Find where the given text appears and provide that cell's center as (x, y) coordinate. 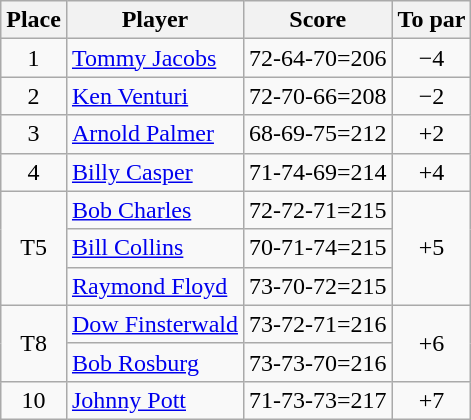
Dow Finsterwald (154, 324)
72-70-66=208 (318, 96)
T8 (34, 343)
Bob Rosburg (154, 362)
70-71-74=215 (318, 248)
T5 (34, 248)
1 (34, 58)
Johnny Pott (154, 400)
71-73-73=217 (318, 400)
−4 (432, 58)
To par (432, 20)
Player (154, 20)
2 (34, 96)
68-69-75=212 (318, 134)
Bob Charles (154, 210)
+2 (432, 134)
Raymond Floyd (154, 286)
4 (34, 172)
Billy Casper (154, 172)
Tommy Jacobs (154, 58)
Ken Venturi (154, 96)
72-64-70=206 (318, 58)
Bill Collins (154, 248)
73-73-70=216 (318, 362)
Score (318, 20)
+4 (432, 172)
Arnold Palmer (154, 134)
10 (34, 400)
73-72-71=216 (318, 324)
+7 (432, 400)
−2 (432, 96)
73-70-72=215 (318, 286)
+5 (432, 248)
+6 (432, 343)
Place (34, 20)
71-74-69=214 (318, 172)
3 (34, 134)
72-72-71=215 (318, 210)
